Search for the cell housing the specified text and yield its [x, y] center coordinate. 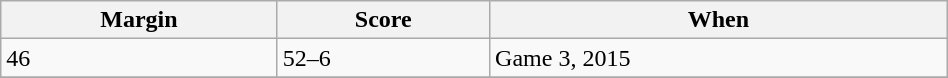
When [719, 20]
46 [139, 58]
Margin [139, 20]
Game 3, 2015 [719, 58]
Score [383, 20]
52–6 [383, 58]
